Extract the (x, y) coordinate from the center of the cell holding the provided text.  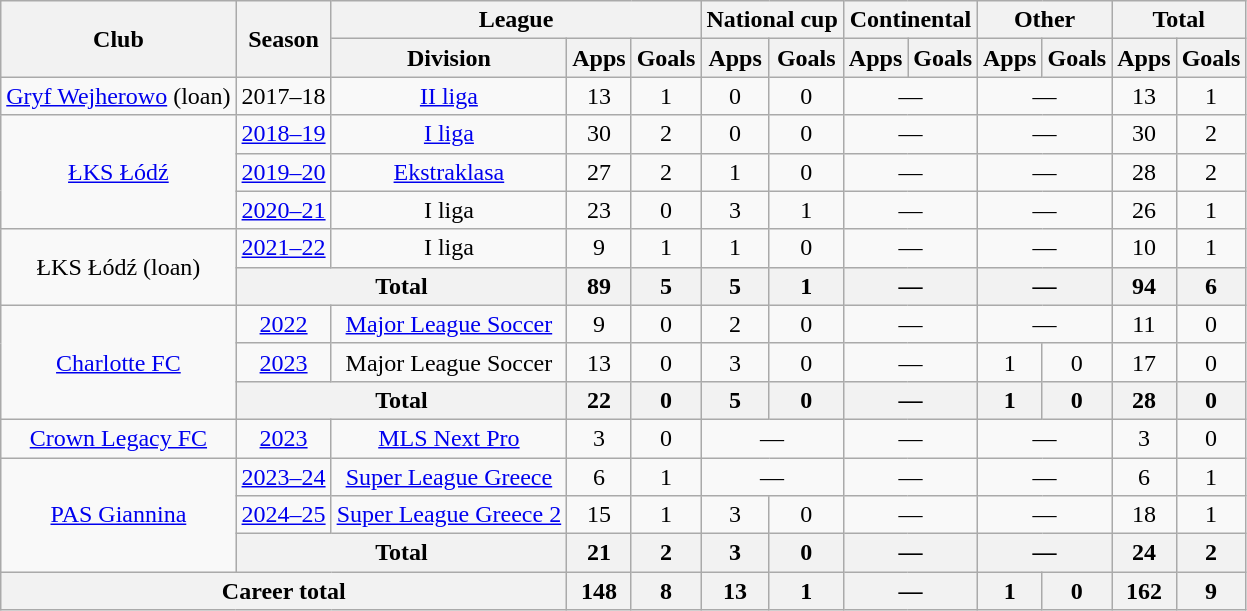
89 (599, 286)
162 (1144, 591)
Super League Greece (449, 477)
2021–22 (284, 248)
National cup (772, 20)
10 (1144, 248)
21 (599, 553)
Gryf Wejherowo (loan) (118, 96)
Super League Greece 2 (449, 515)
27 (599, 172)
Continental (910, 20)
Career total (284, 591)
24 (1144, 553)
League (516, 20)
Club (118, 39)
Ekstraklasa (449, 172)
II liga (449, 96)
ŁKS Łódź (loan) (118, 267)
PAS Giannina (118, 515)
148 (599, 591)
2024–25 (284, 515)
Division (449, 58)
94 (1144, 286)
11 (1144, 324)
23 (599, 210)
Charlotte FC (118, 362)
2020–21 (284, 210)
8 (666, 591)
2018–19 (284, 134)
2017–18 (284, 96)
Crown Legacy FC (118, 438)
Season (284, 39)
2019–20 (284, 172)
18 (1144, 515)
2022 (284, 324)
17 (1144, 362)
22 (599, 400)
MLS Next Pro (449, 438)
26 (1144, 210)
ŁKS Łódź (118, 172)
Other (1045, 20)
15 (599, 515)
2023–24 (284, 477)
